Extract the [X, Y] coordinate from the center of the cell holding the provided text.  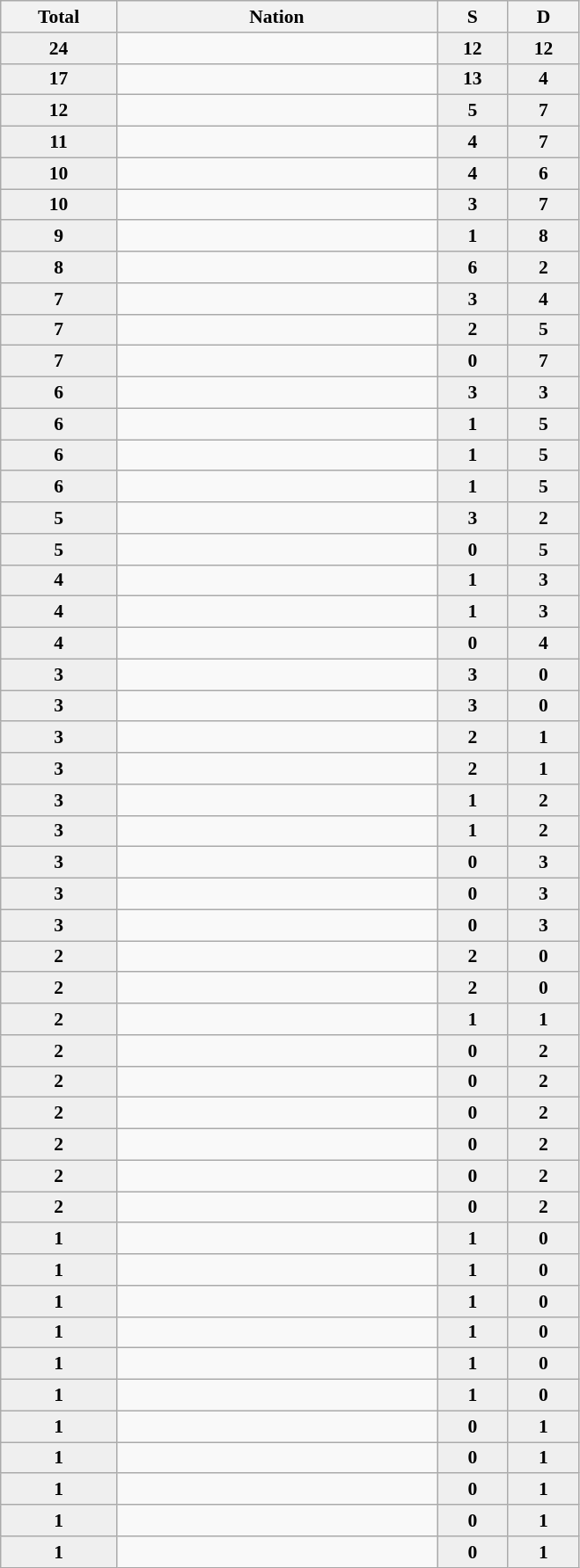
13 [472, 79]
S [472, 17]
Nation [276, 17]
9 [59, 237]
11 [59, 142]
Total [59, 17]
D [544, 17]
17 [59, 79]
24 [59, 48]
